Search for the cell housing the specified text and yield its [X, Y] center coordinate. 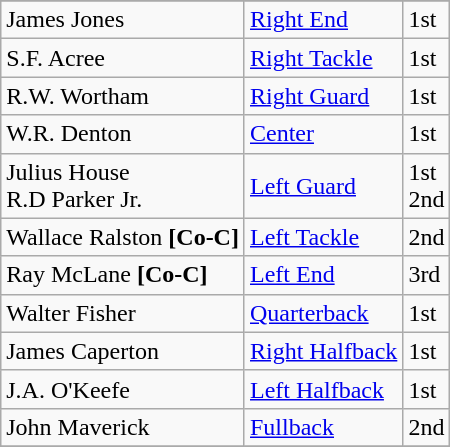
W.R. Denton [123, 134]
Right Guard [323, 96]
Wallace Ralston [Co-C] [123, 237]
Left Tackle [323, 237]
R.W. Wortham [123, 96]
1st2nd [426, 186]
Left Guard [323, 186]
Right Halfback [323, 351]
S.F. Acree [123, 58]
Julius HouseR.D Parker Jr. [123, 186]
Walter Fisher [123, 313]
John Maverick [123, 427]
3rd [426, 275]
James Caperton [123, 351]
Right End [323, 20]
James Jones [123, 20]
Right Tackle [323, 58]
Quarterback [323, 313]
Fullback [323, 427]
Left Halfback [323, 389]
Center [323, 134]
Left End [323, 275]
Ray McLane [Co-C] [123, 275]
J.A. O'Keefe [123, 389]
